Provide the (X, Y) coordinate of the cell's center where the given text is located.  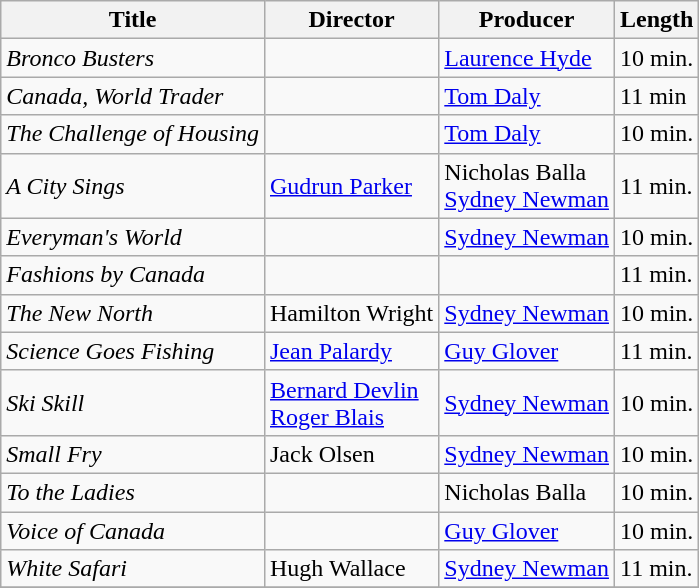
Producer (527, 20)
Bronco Busters (133, 58)
To the Ladies (133, 492)
Hamilton Wright (351, 313)
Length (656, 20)
Science Goes Fishing (133, 351)
Voice of Canada (133, 531)
Laurence Hyde (527, 58)
Jack Olsen (351, 454)
Hugh Wallace (351, 569)
Title (133, 20)
Nicholas BallaSydney Newman (527, 186)
Bernard DevlinRoger Blais (351, 402)
Nicholas Balla (527, 492)
A City Sings (133, 186)
The Challenge of Housing (133, 134)
Everyman's World (133, 237)
Director (351, 20)
Gudrun Parker (351, 186)
Jean Palardy (351, 351)
Ski Skill (133, 402)
Canada, World Trader (133, 96)
Small Fry (133, 454)
11 min (656, 96)
The New North (133, 313)
Fashions by Canada (133, 275)
White Safari (133, 569)
